From the cell containing the given text, extract its center point as [X, Y] coordinate. 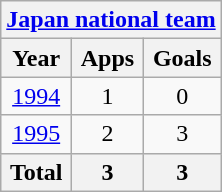
Goals [182, 58]
1 [108, 96]
Year [36, 58]
Apps [108, 58]
Total [36, 172]
2 [108, 134]
0 [182, 96]
1994 [36, 96]
1995 [36, 134]
Japan national team [111, 20]
